Search for the cell housing the specified text and yield its [x, y] center coordinate. 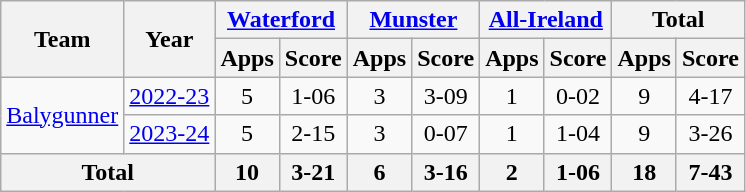
3-09 [446, 96]
3-21 [313, 172]
0-02 [578, 96]
1-04 [578, 134]
3-16 [446, 172]
Munster [413, 20]
Waterford [281, 20]
2-15 [313, 134]
2023-24 [170, 134]
3-26 [710, 134]
All-Ireland [546, 20]
Year [170, 39]
10 [247, 172]
2022-23 [170, 96]
2 [512, 172]
18 [644, 172]
Team [62, 39]
0-07 [446, 134]
6 [379, 172]
7-43 [710, 172]
4-17 [710, 96]
Balygunner [62, 115]
